Identify which cell holds the provided text, then report its [x, y] central coordinate. 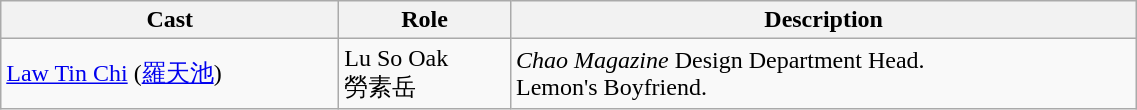
Cast [170, 20]
Lu So Oak 勞素岳 [425, 74]
Chao Magazine Design Department Head. Lemon's Boyfriend. [823, 74]
Description [823, 20]
Law Tin Chi (羅天池) [170, 74]
Role [425, 20]
